Pinpoint the cell where the given text exists, returning its [X, Y] midpoint coordinate. 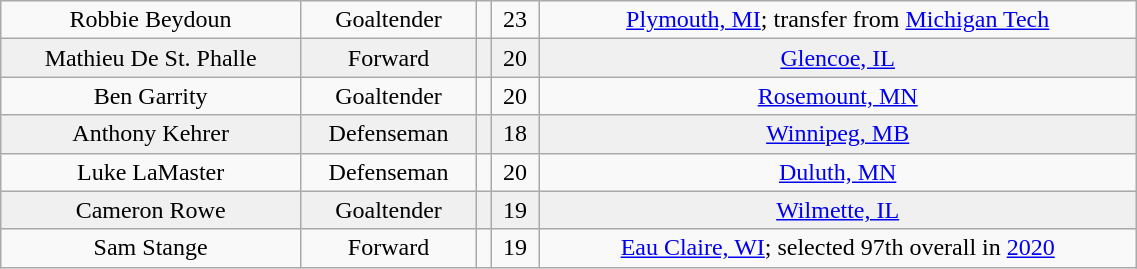
23 [514, 20]
Glencoe, IL [838, 58]
Luke LaMaster [151, 172]
Duluth, MN [838, 172]
Wilmette, IL [838, 210]
Mathieu De St. Phalle [151, 58]
18 [514, 134]
Anthony Kehrer [151, 134]
Ben Garrity [151, 96]
Plymouth, MI; transfer from Michigan Tech [838, 20]
Rosemount, MN [838, 96]
Winnipeg, MB [838, 134]
Eau Claire, WI; selected 97th overall in 2020 [838, 248]
Robbie Beydoun [151, 20]
Cameron Rowe [151, 210]
Sam Stange [151, 248]
